Return [x, y] of the center of cell containing provided text 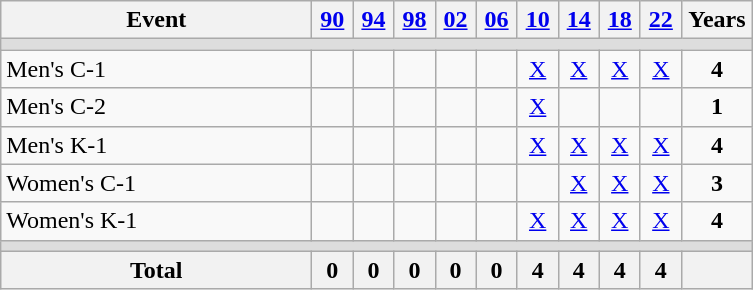
98 [414, 20]
14 [578, 20]
Men's C-1 [156, 69]
94 [374, 20]
Men's K-1 [156, 145]
3 [716, 183]
Total [156, 270]
1 [716, 107]
18 [620, 20]
22 [660, 20]
Event [156, 20]
Years [716, 20]
Women's C-1 [156, 183]
90 [332, 20]
06 [496, 20]
02 [456, 20]
Women's K-1 [156, 221]
Men's C-2 [156, 107]
10 [538, 20]
